Determine the [x, y] coordinate at the center of the cell enclosing the given text.  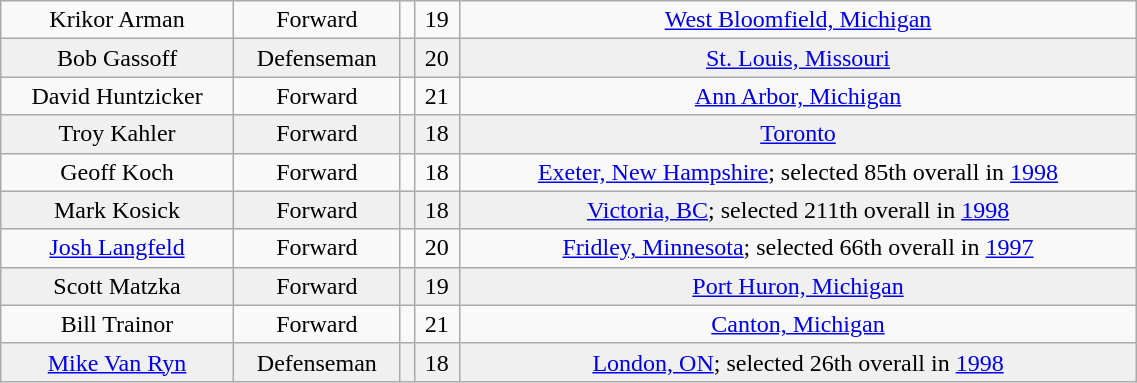
Toronto [798, 134]
Canton, Michigan [798, 324]
Victoria, BC; selected 211th overall in 1998 [798, 210]
St. Louis, Missouri [798, 58]
Scott Matzka [118, 286]
Josh Langfeld [118, 248]
Geoff Koch [118, 172]
Mark Kosick [118, 210]
London, ON; selected 26th overall in 1998 [798, 362]
Bob Gassoff [118, 58]
Port Huron, Michigan [798, 286]
Ann Arbor, Michigan [798, 96]
Mike Van Ryn [118, 362]
Exeter, New Hampshire; selected 85th overall in 1998 [798, 172]
Bill Trainor [118, 324]
West Bloomfield, Michigan [798, 20]
Troy Kahler [118, 134]
Fridley, Minnesota; selected 66th overall in 1997 [798, 248]
David Huntzicker [118, 96]
Krikor Arman [118, 20]
